Provide the [X, Y] coordinate of the cell's center where the given text is located.  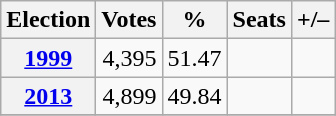
49.84 [194, 96]
Seats [259, 20]
% [194, 20]
4,395 [129, 58]
Election [48, 20]
4,899 [129, 96]
51.47 [194, 58]
1999 [48, 58]
2013 [48, 96]
+/– [312, 20]
Votes [129, 20]
